From the cell containing the given text, extract its center point as [x, y] coordinate. 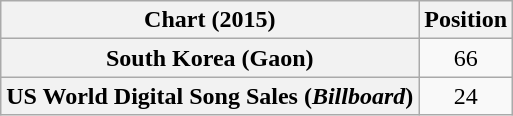
24 [466, 96]
Chart (2015) [210, 20]
South Korea (Gaon) [210, 58]
Position [466, 20]
US World Digital Song Sales (Billboard) [210, 96]
66 [466, 58]
